Detect which cell encompasses the target text, then output its (X, Y) center coordinate. 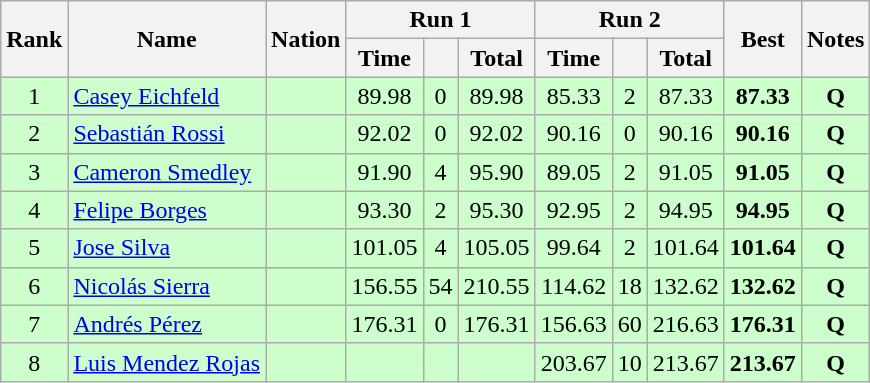
Luis Mendez Rojas (167, 362)
95.30 (496, 210)
216.63 (686, 324)
54 (440, 286)
Best (762, 39)
Notes (835, 39)
Nicolás Sierra (167, 286)
95.90 (496, 172)
Rank (34, 39)
5 (34, 248)
Jose Silva (167, 248)
Run 1 (440, 20)
Name (167, 39)
114.62 (574, 286)
Cameron Smedley (167, 172)
Andrés Pérez (167, 324)
Run 2 (630, 20)
18 (630, 286)
Felipe Borges (167, 210)
91.90 (384, 172)
156.63 (574, 324)
7 (34, 324)
60 (630, 324)
99.64 (574, 248)
6 (34, 286)
89.05 (574, 172)
203.67 (574, 362)
85.33 (574, 96)
93.30 (384, 210)
Sebastián Rossi (167, 134)
101.05 (384, 248)
156.55 (384, 286)
1 (34, 96)
3 (34, 172)
210.55 (496, 286)
92.95 (574, 210)
105.05 (496, 248)
8 (34, 362)
Nation (306, 39)
Casey Eichfeld (167, 96)
10 (630, 362)
